Determine the [x, y] coordinate at the center of the cell enclosing the given text.  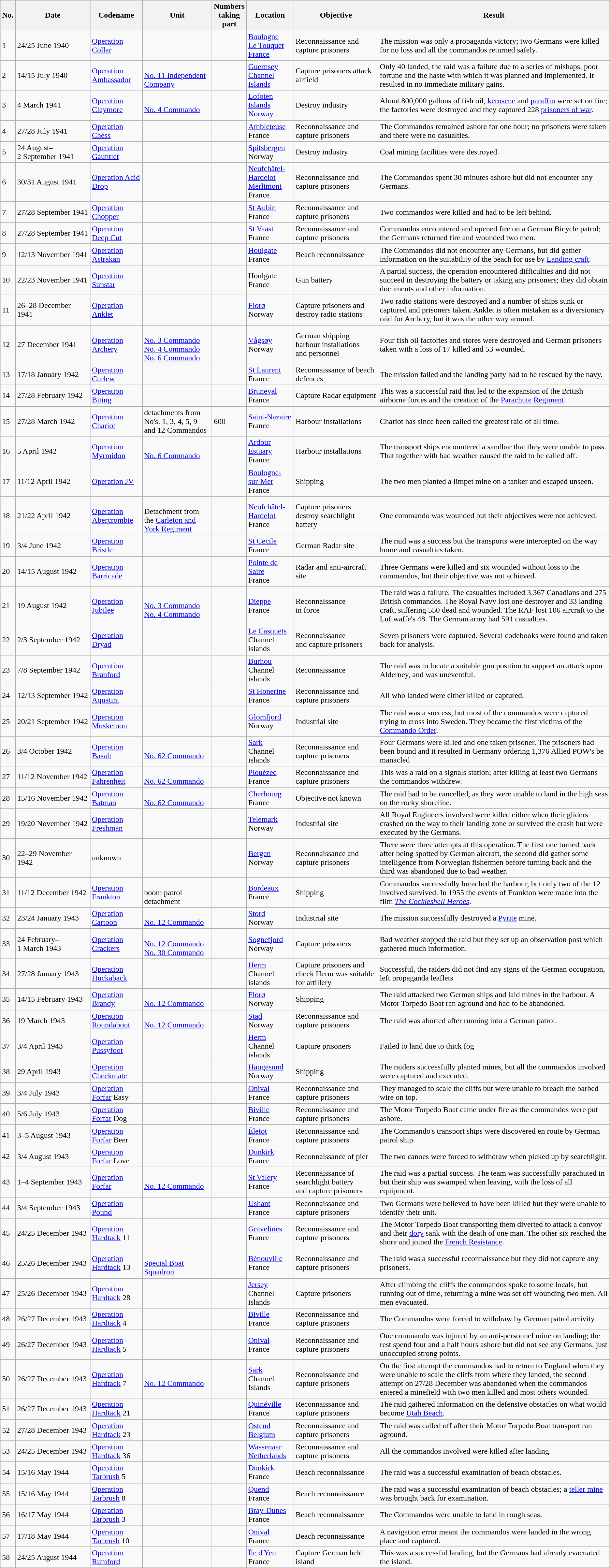
St AubinFrance [270, 212]
Gun battery [336, 280]
3 [8, 105]
BoulogneLe TouquetFrance [270, 45]
Chariot has since been called the greatest raid of all time. [494, 421]
Operation Dryad [116, 640]
27/28 March 1942 [53, 421]
26 [8, 751]
St Cecile France [270, 545]
Operation Hardtack 23 [116, 1430]
22/23 November 1941 [53, 280]
The mission successfully destroyed a Pyrite mine. [494, 918]
Operation Tarbrush 5 [116, 1472]
German shippingharbour installationsand personnel [336, 345]
21 [8, 605]
41 [8, 1135]
Operation Freshman [116, 824]
Dunkirk France [270, 1156]
St Valery France [270, 1182]
53 [8, 1451]
Operation Pound [116, 1208]
Neufchâtel-Hardelot France [270, 515]
27 December 1941 [53, 345]
Date [53, 15]
Operation Forfar [116, 1182]
52 [8, 1430]
Operation Roundabout [116, 1021]
48 [8, 1319]
Four fish oil factories and stores were destroyed and German prisoners taken with a loss of 17 killed and 53 wounded. [494, 345]
Saint-NazaireFrance [270, 421]
Coal mining facilities were destroyed. [494, 152]
2 [8, 75]
56 [8, 1515]
46 [8, 1263]
11/12 November 1942 [53, 777]
Bad weather stopped the raid but they set up an observation post which gathered much information. [494, 944]
The Commandos did not encounter any Germans, but did gather information on the suitability of the beach for use by Landing craft. [494, 254]
BrunevalFrance [270, 396]
27/28 January 1943 [53, 974]
12/13 November 1941 [53, 254]
The raid was aborted after running into a German patrol. [494, 1021]
The Commandos remained ashore for one hour; no prisoners were taken and there were no casualties. [494, 131]
The raid was a partial success. The team was successfully parachuted in but their ship was swamped when leaving, with the loss of all equipment. [494, 1182]
The raid had to be cancelled, as they were unable to land in the high seas on the rocky shoreline. [494, 798]
SpitsbergenNorway [270, 152]
Operation Checkmate [116, 1071]
The Commandos were forced to withdraw by German patrol activity. [494, 1319]
58 [8, 1557]
Reconnaissance of pier [336, 1156]
The transport ships encountered a sandbar that they were unable to pass. That together with bad weather caused the raid to be called off. [494, 451]
17/18 January 1942 [53, 375]
7/8 September 1942 [53, 670]
Reconnaissanceand capture prisoners [336, 640]
Életot France [270, 1135]
Operation Forfar Love [116, 1156]
22 [8, 640]
Jersey Channel islands [270, 1293]
Numbers taking part [229, 15]
Two Germans were believed to have been killed but they were unable to identify their unit. [494, 1208]
3/4 September 1943 [53, 1208]
Le Casquets Channel islands [270, 640]
Operation Rumford [116, 1557]
The Commandos spent 30 minutes ashore but did not encounter any Germans. [494, 182]
Operation Hardtack 21 [116, 1409]
Capture Radar equipment [336, 396]
The mission failed and the landing party had to be rescued by the navy. [494, 375]
27/28 February 1942 [53, 396]
16 [8, 451]
24 [8, 695]
42 [8, 1156]
Operation Biting [116, 396]
24/25 August 1944 [53, 1557]
DieppeFrance [270, 605]
The raid was a success but the transports were intercepted on the way home and casualties taken. [494, 545]
21/22 April 1942 [53, 515]
The raid attacked two German ships and laid mines in the harbour. A Motor Torpedo Boat ran aground and had to be abandoned. [494, 999]
28 [8, 798]
St VaastFrance [270, 233]
Capture prisonersdestroy searchlight battery [336, 515]
Operation Forfar Easy [116, 1093]
3/4 June 1942 [53, 545]
45 [8, 1233]
One commando was wounded but their objectives were not achieved. [494, 515]
Seven prisoners were captured. Several codebooks were found and taken back for analysis. [494, 640]
Île d'Yeu France [270, 1557]
5 [8, 152]
26–28 December 1941 [53, 310]
Stord Norway [270, 918]
Glomfjord Norway [270, 721]
32 [8, 918]
Result [494, 15]
43 [8, 1182]
The raid was to locate a suitable gun position to support an attack upon Alderney, and was uneventful. [494, 670]
Operation Tarbrush 8 [116, 1494]
Stad Norway [270, 1021]
57 [8, 1536]
The raiders successfully planted mines, but all the commandos involved were captured and executed. [494, 1071]
27/28 July 1941 [53, 131]
Operation Pussyfoot [116, 1046]
Unit [177, 15]
Ardour EstuaryFrance [270, 451]
3/4 April 1943 [53, 1046]
5 April 1942 [53, 451]
Two commandos were killed and had to be left behind. [494, 212]
600 [229, 421]
FlorøNorway [270, 310]
St LaurentFrance [270, 375]
12/13 September 1942 [53, 695]
Operation Musketoon [116, 721]
This was a raid on a signals station; after killing at least two Germans the commandos withdrew. [494, 777]
Bray-Dunes France [270, 1515]
The Motor Torpedo Boat came under fire as the commandos were put ashore. [494, 1114]
No. 12 CommandoNo. 30 Commando [177, 944]
Lofoten IslandsNorway [270, 105]
Operation Chess [116, 131]
33 [8, 944]
Capture German held island [336, 1557]
Operation Fahrenheit [116, 777]
40 [8, 1114]
14/15 July 1940 [53, 75]
17 [8, 481]
16/17 May 1944 [53, 1515]
Ostend Belgium [270, 1430]
This was a successful landing, but the Germans had already evacuated the island. [494, 1557]
17/18 May 1944 [53, 1536]
12 [8, 345]
Operation Collar [116, 45]
Operation Tarbrush 3 [116, 1515]
Ushant France [270, 1208]
36 [8, 1021]
Radar and anti-aircraft site [336, 571]
44 [8, 1208]
Four Germans were killed and one taken prisoner. The prisoners had been bound and it resulted in Germany ordering 1,376 Allied POW's be manacled [494, 751]
23/24 January 1943 [53, 918]
This was a successful raid that led to the expansion of the British airborne forces and the creation of the Parachute Regiment. [494, 396]
No. 3 CommandoNo. 4 Commando [177, 605]
14 [8, 396]
20 [8, 571]
The raid was a success, but most of the commandos were captured trying to cross into Sweden. They became the first victims of the Commando Order. [494, 721]
Operation Huckaback [116, 974]
2/3 September 1942 [53, 640]
Commandos encountered and opened fire on a German Bicycle patrol; the Germans returned fire and wounded two men. [494, 233]
3–5 August 1943 [53, 1135]
27/28 December 1943 [53, 1430]
1 [8, 45]
No. [8, 15]
Operation Hardtack 28 [116, 1293]
24 February–1 March 1943 [53, 944]
Reconnaissance [336, 670]
Operation Curlew [116, 375]
10 [8, 280]
47 [8, 1293]
20/21 September 1942 [53, 721]
Successful, the raiders did not find any signs of the German occupation, left propaganda leaflets [494, 974]
Operation Barricade [116, 571]
37 [8, 1046]
Location [270, 15]
Bergen Norway [270, 858]
Sognefjord Norway [270, 944]
8 [8, 233]
Codename [116, 15]
Florø Norway [270, 999]
The raid was a successful examination of beach obstacles. [494, 1472]
Bordeaux France [270, 893]
Neufchâtel-HardelotMerlimontFrance [270, 182]
Boulogne-sur-Mer France [270, 481]
6 [8, 182]
All who landed were either killed or captured. [494, 695]
DunkirkFrance [270, 1472]
1–4 September 1943 [53, 1182]
30/31 August 1941 [53, 182]
German Radar site [336, 545]
Capture prisoners and check Herm was suitable for artillery [336, 974]
15 [8, 421]
No. 4 Commando [177, 105]
The raid was called off after their Motor Torpedo Boat transport ran aground. [494, 1430]
Reconnaissancein force [336, 605]
Operation Forfar Dog [116, 1114]
3/4 July 1943 [53, 1093]
Operation Chariot [116, 421]
Operation Jubilee [116, 605]
Operation Deep Cut [116, 233]
11/12 December 1942 [53, 893]
18 [8, 515]
Operation Ambassador [116, 75]
Operation Bristle [116, 545]
Quinéville France [270, 1409]
Operation Claymore [116, 105]
14/15 February 1943 [53, 999]
Operation Hardtack 11 [116, 1233]
Operation Hardtack 7 [116, 1379]
51 [8, 1409]
11/12 April 1942 [53, 481]
Haugesund Norway [270, 1071]
Operation Hardtack 13 [116, 1263]
Operation Anklet [116, 310]
Gravelines France [270, 1233]
54 [8, 1472]
5/6 July 1943 [53, 1114]
All the commandos involved were killed after landing. [494, 1451]
15/16 November 1942 [53, 798]
Wassenaar Netherlands [270, 1451]
22–29 November 1942 [53, 858]
No. 6 Commando [177, 451]
29 April 1943 [53, 1071]
13 [8, 375]
Pointe de Saire France [270, 571]
Burhou Channel islands [270, 670]
23 [8, 670]
Operation Gauntlet [116, 152]
14/15 August 1942 [53, 571]
39 [8, 1093]
Bénouville France [270, 1263]
About 800,000 gallons of fish oil, kerosene and paraffin were set on fire; the factories were destroyed and they captured 228 prisoners of war. [494, 105]
Operation Hardtack 4 [116, 1319]
19/20 November 1942 [53, 824]
No. 11 Independent Company [177, 75]
9 [8, 254]
Operation Abercrombie [116, 515]
55 [8, 1494]
The Commando's transport ships were discovered en route by German patrol ship. [494, 1135]
No. 3 CommandoNo. 4 CommandoNo. 6 Commando [177, 345]
35 [8, 999]
They managed to scale the cliffs but were unable to breach the barbed wire on top. [494, 1093]
Operation Myrmidon [116, 451]
3/4 August 1943 [53, 1156]
Three Germans were killed and six wounded without loss to the commandos, but their objective was not achieved. [494, 571]
Operation Astrakan [116, 254]
The two canoes were forced to withdraw when picked up by searchlight. [494, 1156]
The two men planted a limpet mine on a tanker and escaped unseen. [494, 481]
Failed to land due to thick fog [494, 1046]
38 [8, 1071]
Operation Archery [116, 345]
Operation Aquatint [116, 695]
Operation Basalt [116, 751]
VågsøyNorway [270, 345]
AmbleteuseFrance [270, 131]
Plouézec France [270, 777]
Operation Brandy [116, 999]
Quend France [270, 1494]
GuernseyChannel Islands [270, 75]
24/25 June 1940 [53, 45]
4 March 1941 [53, 105]
Operation Crackers [116, 944]
detachments fromNo's. 1, 3, 4, 5, 9 and 12 Commandos [177, 421]
boom patrol detachment [177, 893]
Operation Cartoon [116, 918]
19 March 1943 [53, 1021]
The Commandos were unable to land in rough seas. [494, 1515]
Operation JV [116, 481]
The raid gathered information on the defensive obstacles on what would become Utah Beach. [494, 1409]
19 August 1942 [53, 605]
Telemark Norway [270, 824]
19 [8, 545]
The raid was a successful reconnaissance but they did not capture any prisoners. [494, 1263]
Reconnaissance ofsearchlight batteryand capture prisoners [336, 1182]
29 [8, 824]
Operation Batman [116, 798]
24 August–2 September 1941 [53, 152]
31 [8, 893]
unknown [116, 858]
4 [8, 131]
Operation Forfar Beer [116, 1135]
Capture prisoners and destroy radio stations [336, 310]
Operation Tarbrush 10 [116, 1536]
Operation Chopper [116, 212]
Capture prisoners attack airfield [336, 75]
Operation Branford [116, 670]
34 [8, 974]
Reconnaissance of beach defences [336, 375]
Operation Hardtack 5 [116, 1344]
Special Boat Squadron [177, 1263]
Operation Frankton [116, 893]
Sark Channel Islands [270, 1379]
The raid was a successful examination of beach obstacles; a teller mine was brought back for examination. [494, 1494]
Sark Channel islands [270, 751]
Cherbourg France [270, 798]
Objective [336, 15]
27 [8, 777]
A navigation error meant the commandos were landed in the wrong place and captured. [494, 1536]
25 [8, 721]
Objective not known [336, 798]
The mission was only a propaganda victory; two Germans were killed for no loss and all the commandos returned safely. [494, 45]
Operation Sunstar [116, 280]
50 [8, 1379]
3/4 October 1942 [53, 751]
49 [8, 1344]
Operation Acid Drop [116, 182]
Operation Hardtack 36 [116, 1451]
30 [8, 858]
St Honerine France [270, 695]
11 [8, 310]
7 [8, 212]
Detachment from the Carleton and York Regiment [177, 515]
